Scan for the cell matching the given text and deliver its (x, y) coordinate at center. 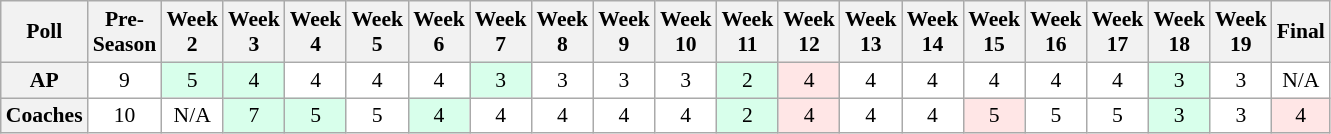
Coaches (44, 116)
Poll (44, 32)
7 (254, 116)
9 (125, 80)
Week4 (316, 32)
Week19 (1241, 32)
Week16 (1056, 32)
Week2 (192, 32)
Pre-Season (125, 32)
Week7 (501, 32)
AP (44, 80)
Week14 (933, 32)
Week12 (809, 32)
Week15 (994, 32)
Week18 (1179, 32)
Week10 (686, 32)
Week11 (748, 32)
Week8 (562, 32)
10 (125, 116)
Week6 (439, 32)
Week13 (871, 32)
Final (1301, 32)
Week9 (624, 32)
Week17 (1118, 32)
Week3 (254, 32)
Week5 (377, 32)
